Determine the [x, y] coordinate at the center of the cell enclosing the given text.  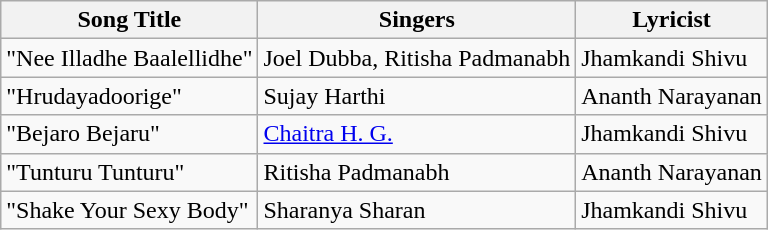
Sharanya Sharan [417, 210]
Joel Dubba, Ritisha Padmanabh [417, 58]
"Tunturu Tunturu" [130, 172]
"Shake Your Sexy Body" [130, 210]
Song Title [130, 20]
Lyricist [672, 20]
Sujay Harthi [417, 96]
"Hrudayadoorige" [130, 96]
"Bejaro Bejaru" [130, 134]
"Nee Illadhe Baalellidhe" [130, 58]
Singers [417, 20]
Chaitra H. G. [417, 134]
Ritisha Padmanabh [417, 172]
